From the cell containing the given text, extract its center point as [X, Y] coordinate. 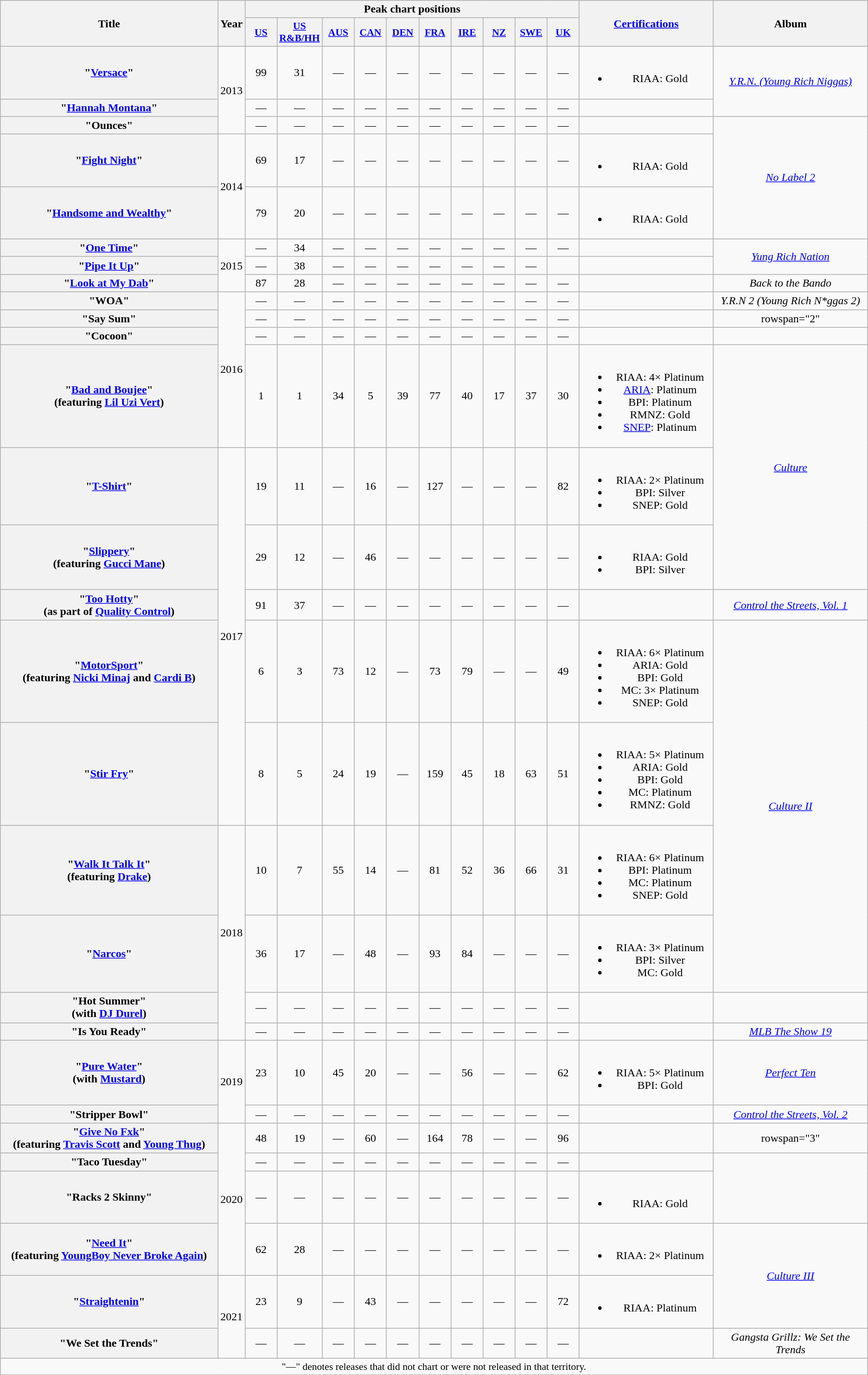
"Straightenin" [109, 1302]
No Label 2 [790, 178]
91 [261, 605]
84 [467, 953]
"Bad and Boujee"(featuring Lil Uzi Vert) [109, 396]
IRE [467, 32]
"Hannah Montana" [109, 108]
"Walk It Talk It"(featuring Drake) [109, 870]
"Ounces" [109, 125]
"Pipe It Up" [109, 265]
55 [338, 870]
93 [435, 953]
"Fight Night" [109, 160]
RIAA: 4× PlatinumARIA: PlatinumBPI: PlatinumRMNZ: GoldSNEP: Platinum [646, 396]
"Need It"(featuring YoungBoy Never Broke Again) [109, 1249]
16 [370, 486]
29 [261, 557]
7 [300, 870]
RIAA: 2× PlatinumBPI: SilverSNEP: Gold [646, 486]
52 [467, 870]
"Racks 2 Skinny" [109, 1196]
"Too Hotty"(as part of Quality Control) [109, 605]
"One Time" [109, 248]
Culture [790, 467]
Certifications [646, 23]
RIAA: 5× PlatinumARIA: GoldBPI: GoldMC: PlatinumRMNZ: Gold [646, 774]
"Taco Tuesday" [109, 1162]
"Give No Fxk"(featuring Travis Scott and Young Thug) [109, 1138]
"Pure Water" (with Mustard) [109, 1073]
38 [300, 265]
"Stripper Bowl" [109, 1114]
RIAA: Platinum [646, 1302]
"Versace" [109, 72]
rowspan="2" [790, 319]
96 [563, 1138]
Culture II [790, 806]
2013 [232, 90]
"We Set the Trends" [109, 1343]
8 [261, 774]
"Narcos" [109, 953]
Yung Rich Nation [790, 256]
Back to the Bando [790, 283]
Perfect Ten [790, 1073]
"Look at My Dab" [109, 283]
11 [300, 486]
69 [261, 160]
"Cocoon" [109, 336]
"—" denotes releases that did not chart or were not released in that territory. [434, 1367]
2019 [232, 1081]
3 [300, 672]
2018 [232, 933]
2016 [232, 369]
127 [435, 486]
"Handsome and Wealthy" [109, 212]
87 [261, 283]
46 [370, 557]
RIAA: 5× PlatinumBPI: Gold [646, 1073]
DEN [403, 32]
CAN [370, 32]
"Stir Fry" [109, 774]
US [261, 32]
72 [563, 1302]
RIAA: 3× PlatinumBPI: SilverMC: Gold [646, 953]
"Is You Ready" [109, 1031]
RIAA: GoldBPI: Silver [646, 557]
14 [370, 870]
UK [563, 32]
77 [435, 396]
SWE [531, 32]
"T-Shirt" [109, 486]
Album [790, 23]
164 [435, 1138]
RIAA: 6× PlatinumARIA: GoldBPI: GoldMC: 3× PlatinumSNEP: Gold [646, 672]
99 [261, 72]
NZ [499, 32]
43 [370, 1302]
39 [403, 396]
60 [370, 1138]
40 [467, 396]
USR&B/HH [300, 32]
2015 [232, 265]
"Hot Summer" (with DJ Durel) [109, 1007]
2020 [232, 1199]
63 [531, 774]
6 [261, 672]
82 [563, 486]
159 [435, 774]
66 [531, 870]
Culture III [790, 1276]
"Say Sum" [109, 319]
24 [338, 774]
Y.R.N 2 (Young Rich N*ggas 2) [790, 301]
2014 [232, 186]
Title [109, 23]
18 [499, 774]
49 [563, 672]
RIAA: 6× PlatinumBPI: PlatinumMC: PlatinumSNEP: Gold [646, 870]
2021 [232, 1317]
Peak chart positions [412, 9]
Control the Streets, Vol. 1 [790, 605]
MLB The Show 19 [790, 1031]
"WOA" [109, 301]
9 [300, 1302]
81 [435, 870]
Gangsta Grillz: We Set the Trends [790, 1343]
RIAA: 2× Platinum [646, 1249]
FRA [435, 32]
"MotorSport" (featuring Nicki Minaj and Cardi B) [109, 672]
rowspan="3" [790, 1138]
Year [232, 23]
Y.R.N. (Young Rich Niggas) [790, 82]
AUS [338, 32]
"Slippery"(featuring Gucci Mane) [109, 557]
78 [467, 1138]
Control the Streets, Vol. 2 [790, 1114]
2017 [232, 636]
30 [563, 396]
56 [467, 1073]
51 [563, 774]
